Output the [x, y] coordinate of the center of the cell containing the given text.  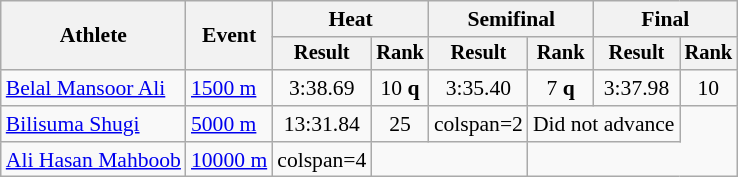
Belal Mansoor Ali [94, 88]
10 [709, 88]
colspan=2 [478, 124]
3:35.40 [478, 88]
1500 m [229, 88]
3:37.98 [637, 88]
Athlete [94, 36]
7 q [561, 88]
13:31.84 [322, 124]
Did not advance [604, 124]
Semifinal [512, 19]
5000 m [229, 124]
Bilisuma Shugi [94, 124]
10 q [400, 88]
Heat [350, 19]
3:38.69 [322, 88]
Event [229, 36]
25 [400, 124]
Final [666, 19]
